Provide the (x, y) coordinate of the cell's center where the given text is located.  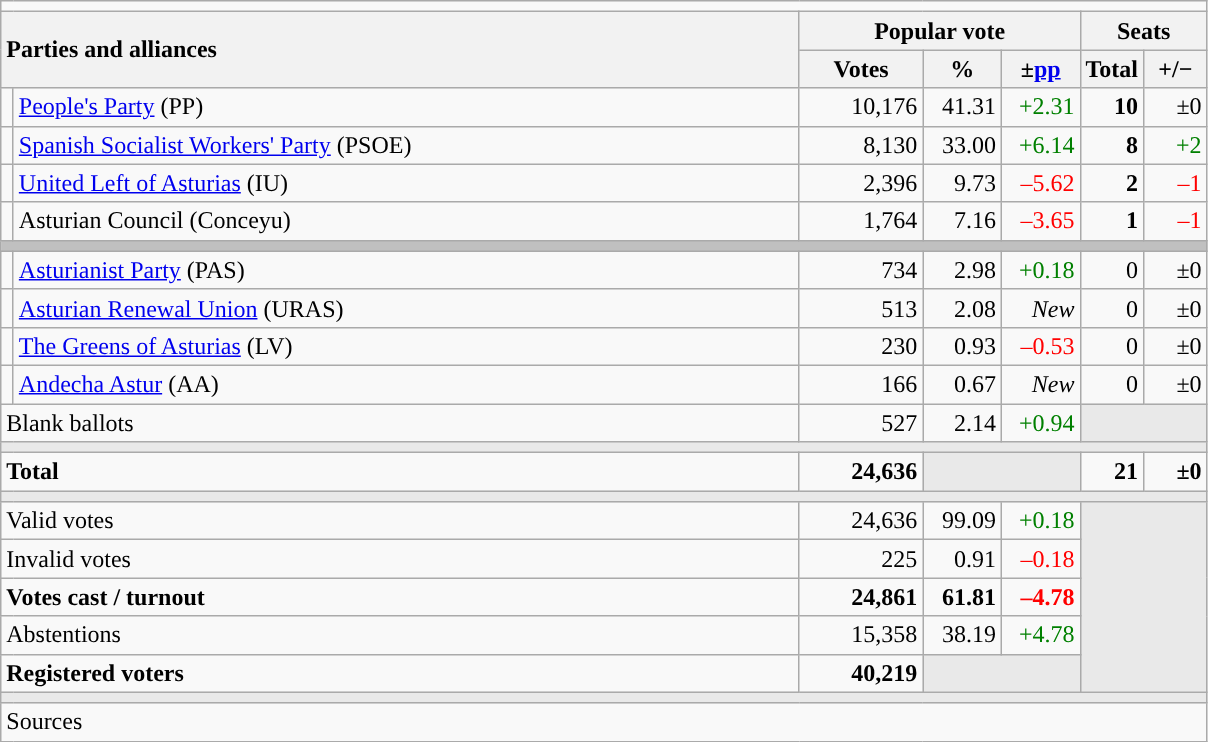
+0.94 (1040, 423)
0.93 (962, 346)
Seats (1144, 31)
Asturianist Party (PAS) (406, 270)
The Greens of Asturias (LV) (406, 346)
8 (1112, 145)
–5.62 (1040, 183)
38.19 (962, 635)
2.08 (962, 308)
+2.31 (1040, 107)
Parties and alliances (400, 50)
±pp (1040, 69)
Sources (604, 722)
Votes (861, 69)
Spanish Socialist Workers' Party (PSOE) (406, 145)
40,219 (861, 673)
United Left of Asturias (IU) (406, 183)
10,176 (861, 107)
734 (861, 270)
Invalid votes (400, 559)
–4.78 (1040, 597)
People's Party (PP) (406, 107)
2.98 (962, 270)
Asturian Council (Conceyu) (406, 221)
61.81 (962, 597)
0.91 (962, 559)
33.00 (962, 145)
21 (1112, 472)
Popular vote (940, 31)
527 (861, 423)
Votes cast / turnout (400, 597)
Blank ballots (400, 423)
8,130 (861, 145)
–0.53 (1040, 346)
9.73 (962, 183)
7.16 (962, 221)
15,358 (861, 635)
Registered voters (400, 673)
1,764 (861, 221)
99.09 (962, 521)
% (962, 69)
513 (861, 308)
10 (1112, 107)
–3.65 (1040, 221)
41.31 (962, 107)
–0.18 (1040, 559)
+4.78 (1040, 635)
0.67 (962, 384)
1 (1112, 221)
Andecha Astur (AA) (406, 384)
Asturian Renewal Union (URAS) (406, 308)
+/− (1176, 69)
+6.14 (1040, 145)
2,396 (861, 183)
230 (861, 346)
24,861 (861, 597)
166 (861, 384)
+2 (1176, 145)
Valid votes (400, 521)
2.14 (962, 423)
2 (1112, 183)
Abstentions (400, 635)
225 (861, 559)
